From the cell containing the given text, extract its center point as (x, y) coordinate. 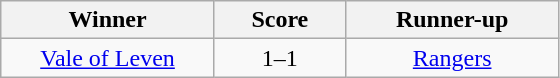
Winner (108, 20)
Score (280, 20)
Rangers (452, 58)
1–1 (280, 58)
Runner-up (452, 20)
Vale of Leven (108, 58)
